Scan for the cell matching the given text and deliver its [X, Y] coordinate at center. 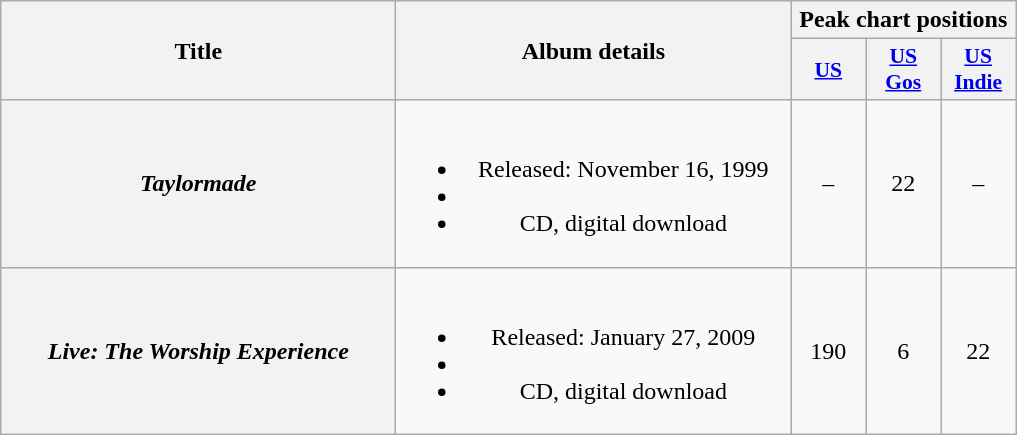
US [828, 70]
6 [904, 350]
Taylormade [198, 184]
Released: January 27, 2009CD, digital download [594, 350]
190 [828, 350]
USIndie [978, 70]
Album details [594, 50]
USGos [904, 70]
Title [198, 50]
Released: November 16, 1999CD, digital download [594, 184]
Live: The Worship Experience [198, 350]
Peak chart positions [904, 20]
